For the text-containing cell, return its midpoint in (x, y) coordinate format. 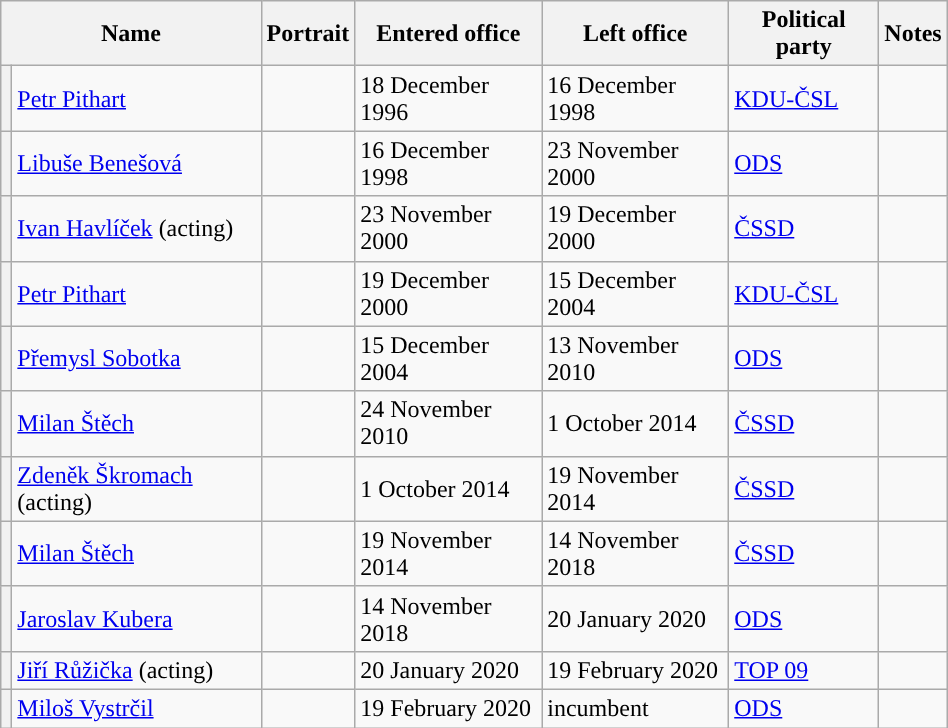
Zdeněk Škromach (acting) (136, 488)
Political party (804, 34)
Jaroslav Kubera (136, 618)
Ivan Havlíček (acting) (136, 228)
incumbent (636, 708)
Jiří Růžička (acting) (136, 670)
24 November 2010 (448, 424)
Přemysl Sobotka (136, 358)
Entered office (448, 34)
Left office (636, 34)
13 November 2010 (636, 358)
18 December 1996 (448, 98)
Portrait (308, 34)
TOP 09 (804, 670)
Miloš Vystrčil (136, 708)
Notes (913, 34)
Libuše Benešová (136, 164)
Name (131, 34)
